Provide the [X, Y] coordinate of the cell's center where the given text is located.  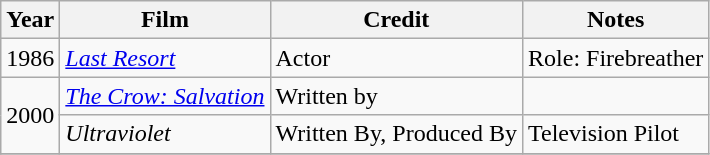
2000 [30, 115]
Television Pilot [616, 134]
Notes [616, 20]
Actor [396, 58]
Year [30, 20]
Last Resort [165, 58]
Credit [396, 20]
Written by [396, 96]
Written By, Produced By [396, 134]
Ultraviolet [165, 134]
Role: Firebreather [616, 58]
1986 [30, 58]
The Crow: Salvation [165, 96]
Film [165, 20]
